Return the [X, Y] coordinate for the center point of the cell that contains the specified text.  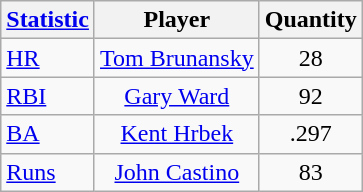
BA [48, 134]
RBI [48, 96]
Statistic [48, 20]
92 [310, 96]
28 [310, 58]
.297 [310, 134]
Runs [48, 172]
83 [310, 172]
Player [176, 20]
Quantity [310, 20]
John Castino [176, 172]
Gary Ward [176, 96]
HR [48, 58]
Kent Hrbek [176, 134]
Tom Brunansky [176, 58]
